From the cell containing the given text, extract its center point as [x, y] coordinate. 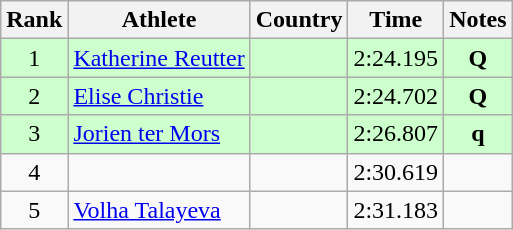
Volha Talayeva [159, 210]
Katherine Reutter [159, 58]
Country [299, 20]
3 [34, 134]
Athlete [159, 20]
q [478, 134]
2:24.702 [396, 96]
Rank [34, 20]
2:26.807 [396, 134]
4 [34, 172]
Time [396, 20]
2:31.183 [396, 210]
5 [34, 210]
Jorien ter Mors [159, 134]
2:30.619 [396, 172]
Elise Christie [159, 96]
1 [34, 58]
2:24.195 [396, 58]
Notes [478, 20]
2 [34, 96]
